Output the [x, y] coordinate of the center of the cell containing the given text.  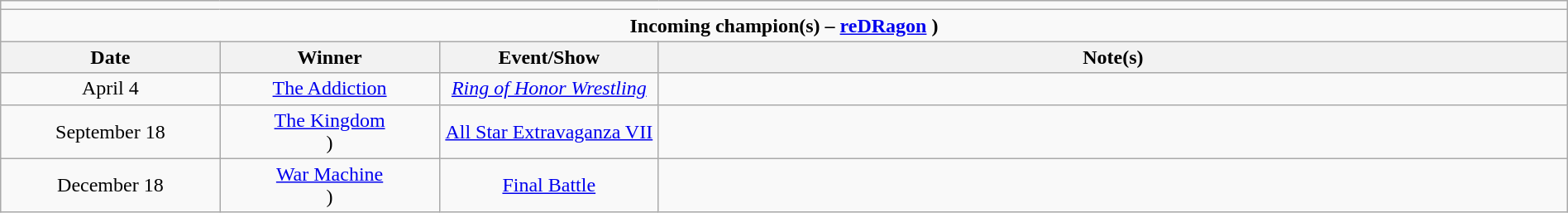
Winner [329, 57]
Date [111, 57]
Ring of Honor Wrestling [549, 89]
December 18 [111, 186]
All Star Extravaganza VII [549, 131]
Event/Show [549, 57]
April 4 [111, 89]
Note(s) [1113, 57]
Final Battle [549, 186]
Incoming champion(s) – reDRagon ) [784, 26]
The Kingdom) [329, 131]
War Machine) [329, 186]
September 18 [111, 131]
The Addiction [329, 89]
